Return [X, Y] of the center of cell containing provided text 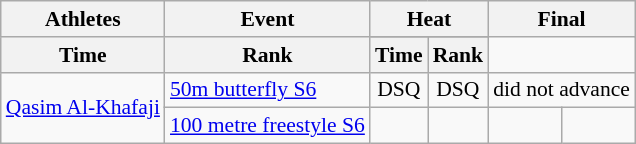
50m butterfly S6 [268, 90]
Final [562, 19]
100 metre freestyle S6 [268, 126]
Event [268, 19]
Heat [429, 19]
Athletes [83, 19]
Qasim Al-Khafaji [83, 108]
did not advance [562, 90]
